Provide the [X, Y] coordinate of the cell's center where the given text is located.  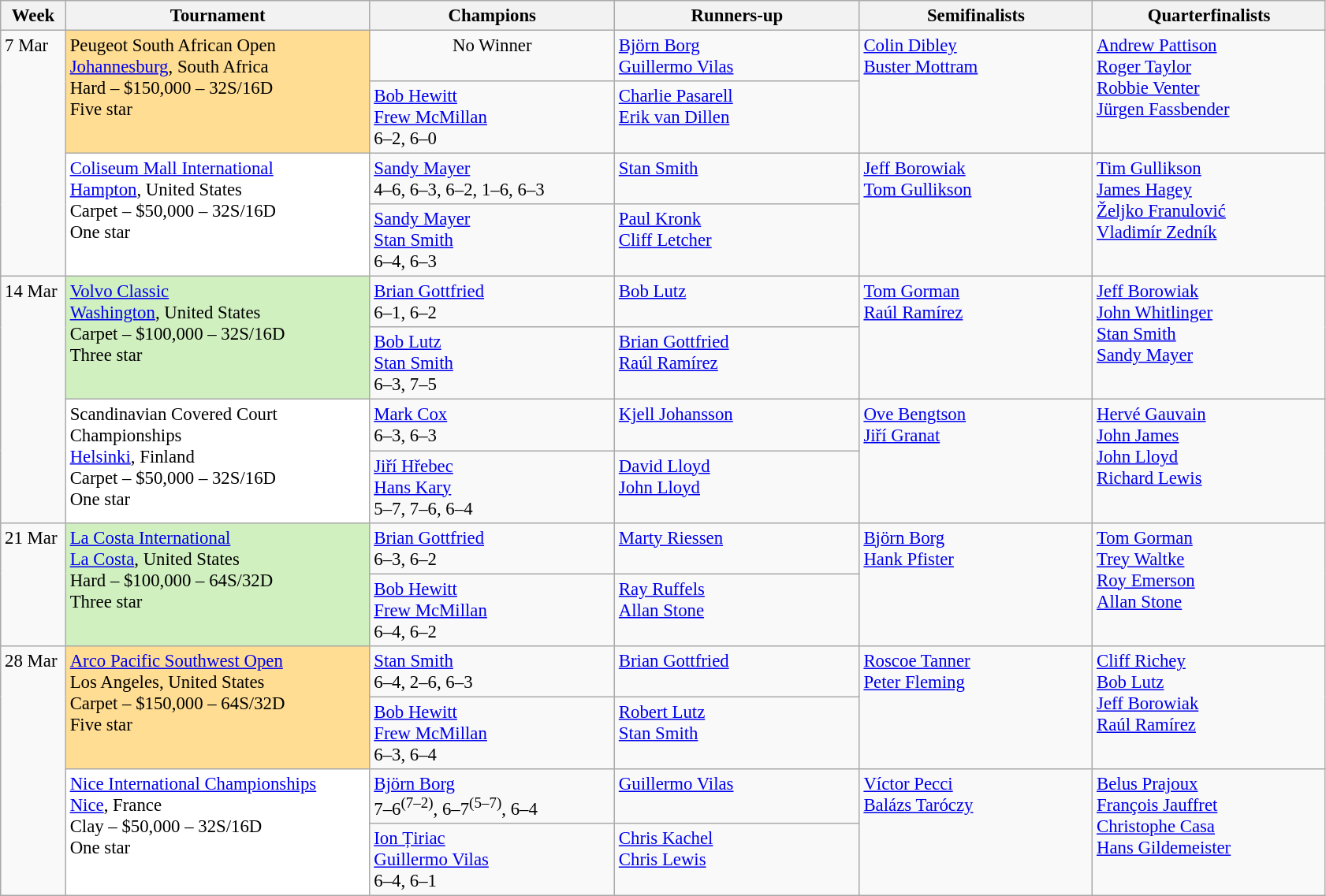
La Costa International La Costa, United States Hard – $100,000 – 64S/32D Three star [218, 584]
Chris Kachel Chris Lewis [738, 860]
Scandinavian Covered Court Championships Helsinki, Finland Carpet – $50,000 – 32S/16D One star [218, 461]
Nice International Championships Nice, France Clay – $50,000 – 32S/16D One star [218, 832]
Brian Gottfried [738, 671]
Bob Lutz Stan Smith 6–3, 7–5 [492, 364]
Sandy Mayer Stan Smith 6–4, 6–3 [492, 240]
Runners-up [738, 16]
Ion Țiriac Guillermo Vilas 6–4, 6–1 [492, 860]
Belus Prajoux François Jauffret Christophe Casa Hans Gildemeister [1209, 832]
Bob Hewitt Frew McMillan 6–3, 6–4 [492, 733]
28 Mar [33, 771]
Tournament [218, 16]
Charlie Pasarell Erik van Dillen [738, 117]
21 Mar [33, 584]
Brian Gottfried 6–1, 6–2 [492, 303]
Víctor Pecci Balázs Taróczy [976, 832]
Stan Smith [738, 180]
Bob Lutz [738, 303]
David Lloyd John Lloyd [738, 487]
Volvo Classic Washington, United States Carpet – $100,000 – 32S/16D Three star [218, 338]
Paul Kronk Cliff Letcher [738, 240]
Ove Bengtson Jiří Granat [976, 461]
Semifinalists [976, 16]
Björn Borg Guillermo Vilas [738, 57]
Kjell Johansson [738, 426]
Cliff Richey Bob Lutz Jeff Borowiak Raúl Ramírez [1209, 707]
Roscoe Tanner Peter Fleming [976, 707]
Stan Smith 6–4, 2–6, 6–3 [492, 671]
Peugeot South African Open Johannesburg, South Africa Hard – $150,000 – 32S/16D Five star [218, 92]
Week [33, 16]
Ray Ruffels Allan Stone [738, 610]
Bob Hewitt Frew McMillan 6–4, 6–2 [492, 610]
Sandy Mayer 4–6, 6–3, 6–2, 1–6, 6–3 [492, 180]
14 Mar [33, 400]
Coliseum Mall International Hampton, United States Carpet – $50,000 – 32S/16D One star [218, 215]
Tom Gorman Trey Waltke Roy Emerson Allan Stone [1209, 584]
Arco Pacific Southwest Open Los Angeles, United States Carpet – $150,000 – 64S/32D Five star [218, 707]
Bob Hewitt Frew McMillan 6–2, 6–0 [492, 117]
Jeff Borowiak John Whitlinger Stan Smith Sandy Mayer [1209, 338]
7 Mar [33, 154]
Björn Borg Hank Pfister [976, 584]
Björn Borg 7–6(7–2), 6–7(5–7), 6–4 [492, 796]
Champions [492, 16]
No Winner [492, 57]
Brian Gottfried 6–3, 6–2 [492, 548]
Tim Gullikson James Hagey Željko Franulović Vladimír Zedník [1209, 215]
Marty Riessen [738, 548]
Quarterfinalists [1209, 16]
Andrew Pattison Roger Taylor Robbie Venter Jürgen Fassbender [1209, 92]
Jiří Hřebec Hans Kary 5–7, 7–6, 6–4 [492, 487]
Mark Cox 6–3, 6–3 [492, 426]
Robert Lutz Stan Smith [738, 733]
Colin Dibley Buster Mottram [976, 92]
Tom Gorman Raúl Ramírez [976, 338]
Brian Gottfried Raúl Ramírez [738, 364]
Jeff Borowiak Tom Gullikson [976, 215]
Hervé Gauvain John James John Lloyd Richard Lewis [1209, 461]
Guillermo Vilas [738, 796]
